Extract the [x, y] coordinate from the center of the cell holding the provided text.  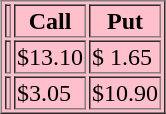
Put [125, 20]
$ 1.65 [125, 56]
$3.05 [50, 92]
$10.90 [125, 92]
Call [50, 20]
$13.10 [50, 56]
